Determine the [x, y] coordinate at the center of the cell enclosing the given text.  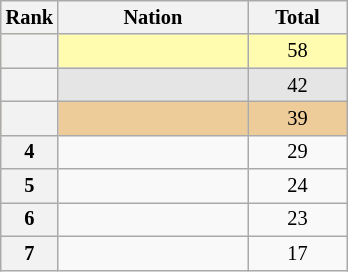
7 [30, 253]
29 [298, 152]
42 [298, 85]
Nation [153, 17]
5 [30, 186]
Rank [30, 17]
58 [298, 51]
Total [298, 17]
4 [30, 152]
23 [298, 219]
17 [298, 253]
6 [30, 219]
24 [298, 186]
39 [298, 118]
